Locate the cell with the specified text and output its [x, y] center coordinate. 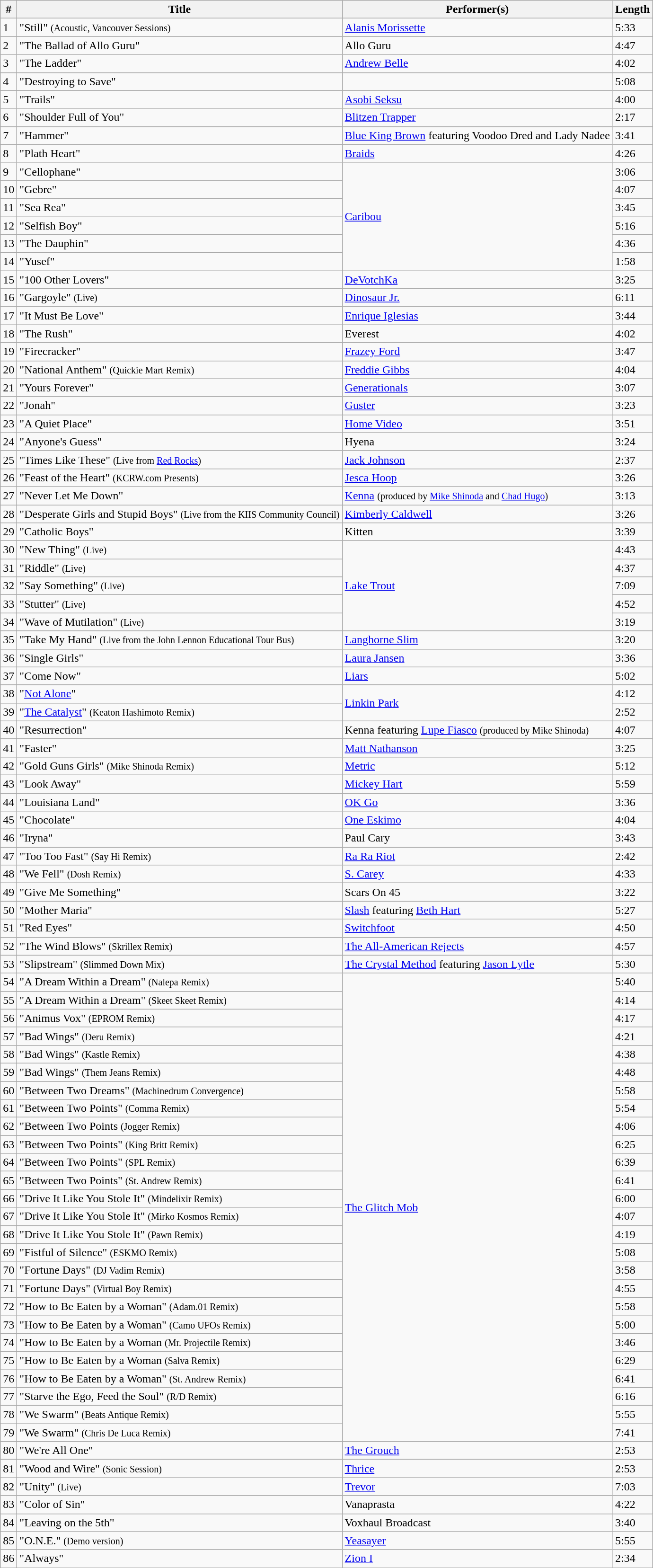
"We Swarm" (Beats Antique Remix) [180, 1415]
3:46 [632, 1342]
4:12 [632, 694]
76 [9, 1379]
6:29 [632, 1360]
57 [9, 1036]
"Between Two Points" (SPL Remix) [180, 1162]
4:21 [632, 1036]
"Jonah" [180, 406]
4:22 [632, 1505]
"It Must Be Love" [180, 316]
Scars On 45 [477, 892]
"Gargoyle" (Live) [180, 298]
Generationals [477, 388]
"Fistful of Silence" (ESKMO Remix) [180, 1252]
Kenna featuring Lupe Fiasco (produced by Mike Shinoda) [477, 730]
Asobi Seksu [477, 99]
Allo Guru [477, 45]
7:09 [632, 586]
5:02 [632, 676]
Ra Ra Riot [477, 856]
22 [9, 406]
5:40 [632, 982]
Metric [477, 766]
2 [9, 45]
41 [9, 748]
64 [9, 1162]
"National Anthem" (Quickie Mart Remix) [180, 370]
"How to Be Eaten by a Woman" (Adam.01 Remix) [180, 1306]
81 [9, 1469]
"Starve the Ego, Feed the Soul" (R/D Remix) [180, 1397]
3:47 [632, 352]
72 [9, 1306]
10 [9, 189]
Everest [477, 334]
Matt Nathanson [477, 748]
"Drive It Like You Stole It" (Mindelixir Remix) [180, 1198]
Hyena [477, 442]
Laura Jansen [477, 658]
45 [9, 820]
"Take My Hand" (Live from the John Lennon Educational Tour Bus) [180, 640]
13 [9, 244]
"Too Too Fast" (Say Hi Remix) [180, 856]
3:20 [632, 640]
15 [9, 280]
"Yusef" [180, 262]
Switchfoot [477, 928]
Vanaprasta [477, 1505]
4:19 [632, 1234]
5:30 [632, 964]
4:37 [632, 568]
"100 Other Lovers" [180, 280]
17 [9, 316]
Jesca Hoop [477, 478]
Voxhaul Broadcast [477, 1523]
44 [9, 802]
# [9, 9]
50 [9, 910]
71 [9, 1288]
The Crystal Method featuring Jason Lytle [477, 964]
"Destroying to Save" [180, 81]
2:34 [632, 1559]
Mickey Hart [477, 784]
7:03 [632, 1487]
77 [9, 1397]
51 [9, 928]
Title [180, 9]
4:26 [632, 153]
21 [9, 388]
"Unity" (Live) [180, 1487]
"Between Two Dreams" (Machinedrum Convergence) [180, 1090]
3:41 [632, 135]
32 [9, 586]
The All-American Rejects [477, 946]
Kitten [477, 532]
Braids [477, 153]
Liars [477, 676]
80 [9, 1451]
69 [9, 1252]
"Chocolate" [180, 820]
"Hammer" [180, 135]
"Drive It Like You Stole It" (Pawn Remix) [180, 1234]
"Between Two Points" (Comma Remix) [180, 1108]
4:06 [632, 1126]
3:39 [632, 532]
3:43 [632, 838]
"The Catalyst" (Keaton Hashimoto Remix) [180, 712]
"Fortune Days" (Virtual Boy Remix) [180, 1288]
"Resurrection" [180, 730]
27 [9, 496]
Guster [477, 406]
70 [9, 1270]
"The Wind Blows" (Skrillex Remix) [180, 946]
One Eskimo [477, 820]
Home Video [477, 424]
Thrice [477, 1469]
59 [9, 1072]
"Faster" [180, 748]
Yeasayer [477, 1541]
"Leaving on the 5th" [180, 1523]
5:27 [632, 910]
6:39 [632, 1162]
Langhorne Slim [477, 640]
"Still" (Acoustic, Vancouver Sessions) [180, 27]
"A Dream Within a Dream" (Nalepa Remix) [180, 982]
"Yours Forever" [180, 388]
"Desperate Girls and Stupid Boys" (Live from the KIIS Community Council) [180, 514]
66 [9, 1198]
"The Ladder" [180, 63]
6:16 [632, 1397]
3:23 [632, 406]
"Drive It Like You Stole It" (Mirko Kosmos Remix) [180, 1216]
7:41 [632, 1433]
"We Fell" (Dosh Remix) [180, 874]
52 [9, 946]
1:58 [632, 262]
73 [9, 1324]
"How to Be Eaten by a Woman (Salva Remix) [180, 1360]
"We Swarm" (Chris De Luca Remix) [180, 1433]
2:42 [632, 856]
Jack Johnson [477, 460]
23 [9, 424]
Frazey Ford [477, 352]
3:51 [632, 424]
62 [9, 1126]
3:40 [632, 1523]
56 [9, 1018]
4:57 [632, 946]
86 [9, 1559]
46 [9, 838]
"Between Two Points (Jogger Remix) [180, 1126]
The Grouch [477, 1451]
"A Quiet Place" [180, 424]
"Cellophane" [180, 171]
"We're All One" [180, 1451]
3:13 [632, 496]
43 [9, 784]
"Single Girls" [180, 658]
"Louisiana Land" [180, 802]
"Iryna" [180, 838]
"Wood and Wire" (Sonic Session) [180, 1469]
40 [9, 730]
63 [9, 1144]
DeVotchKa [477, 280]
38 [9, 694]
35 [9, 640]
"Say Something" (Live) [180, 586]
Freddie Gibbs [477, 370]
4:14 [632, 1000]
6:11 [632, 298]
5:12 [632, 766]
36 [9, 658]
Dinosaur Jr. [477, 298]
4:36 [632, 244]
Alanis Morissette [477, 27]
Andrew Belle [477, 63]
Kimberly Caldwell [477, 514]
"Firecracker" [180, 352]
68 [9, 1234]
60 [9, 1090]
47 [9, 856]
20 [9, 370]
"Trails" [180, 99]
55 [9, 1000]
30 [9, 550]
Performer(s) [477, 9]
4:52 [632, 604]
The Glitch Mob [477, 1207]
19 [9, 352]
"Plath Heart" [180, 153]
"Gold Guns Girls" (Mike Shinoda Remix) [180, 766]
3:06 [632, 171]
"Bad Wings" (Deru Remix) [180, 1036]
"Color of Sin" [180, 1505]
3 [9, 63]
"Look Away" [180, 784]
14 [9, 262]
"The Rush" [180, 334]
Lake Trout [477, 586]
Blue King Brown featuring Voodoo Dred and Lady Nadee [477, 135]
"Stutter" (Live) [180, 604]
"How to Be Eaten by a Woman" (St. Andrew Remix) [180, 1379]
5:59 [632, 784]
1 [9, 27]
5:54 [632, 1108]
"Riddle" (Live) [180, 568]
"Anyone's Guess" [180, 442]
"Between Two Points" (St. Andrew Remix) [180, 1180]
75 [9, 1360]
18 [9, 334]
74 [9, 1342]
48 [9, 874]
"Feast of the Heart" (KCRW.com Presents) [180, 478]
58 [9, 1054]
Paul Cary [477, 838]
Slash featuring Beth Hart [477, 910]
65 [9, 1180]
33 [9, 604]
3:19 [632, 622]
"Animus Vox" (EPROM Remix) [180, 1018]
29 [9, 532]
Enrique Iglesias [477, 316]
"Never Let Me Down" [180, 496]
2:37 [632, 460]
9 [9, 171]
Linkin Park [477, 703]
"Come Now" [180, 676]
"Mother Maria" [180, 910]
3:24 [632, 442]
3:44 [632, 316]
Zion I [477, 1559]
"Red Eyes" [180, 928]
5 [9, 99]
4:17 [632, 1018]
53 [9, 964]
6:00 [632, 1198]
42 [9, 766]
3:58 [632, 1270]
"Wave of Mutilation" (Live) [180, 622]
Kenna (produced by Mike Shinoda and Chad Hugo) [477, 496]
"Not Alone" [180, 694]
"Bad Wings" (Them Jeans Remix) [180, 1072]
"Between Two Points" (King Britt Remix) [180, 1144]
4:47 [632, 45]
"How to Be Eaten by a Woman" (Camo UFOs Remix) [180, 1324]
"How to Be Eaten by a Woman (Mr. Projectile Remix) [180, 1342]
67 [9, 1216]
31 [9, 568]
4:33 [632, 874]
Caribou [477, 216]
11 [9, 207]
61 [9, 1108]
28 [9, 514]
25 [9, 460]
34 [9, 622]
24 [9, 442]
4:38 [632, 1054]
2:17 [632, 117]
5:00 [632, 1324]
"O.N.E." (Demo version) [180, 1541]
"The Dauphin" [180, 244]
5:16 [632, 226]
S. Carey [477, 874]
Blitzen Trapper [477, 117]
84 [9, 1523]
"A Dream Within a Dream" (Skeet Skeet Remix) [180, 1000]
Trevor [477, 1487]
5:33 [632, 27]
6:25 [632, 1144]
79 [9, 1433]
Length [632, 9]
39 [9, 712]
82 [9, 1487]
2:52 [632, 712]
"Shoulder Full of You" [180, 117]
26 [9, 478]
8 [9, 153]
"Slipstream" (Slimmed Down Mix) [180, 964]
85 [9, 1541]
"Times Like These" (Live from Red Rocks) [180, 460]
"Give Me Something" [180, 892]
3:22 [632, 892]
OK Go [477, 802]
4:48 [632, 1072]
7 [9, 135]
49 [9, 892]
"The Ballad of Allo Guru" [180, 45]
3:45 [632, 207]
4:43 [632, 550]
78 [9, 1415]
"Fortune Days" (DJ Vadim Remix) [180, 1270]
"New Thing" (Live) [180, 550]
54 [9, 982]
"Always" [180, 1559]
4:50 [632, 928]
"Gebre" [180, 189]
4 [9, 81]
6 [9, 117]
3:07 [632, 388]
83 [9, 1505]
37 [9, 676]
"Sea Rea" [180, 207]
"Selfish Boy" [180, 226]
4:55 [632, 1288]
"Bad Wings" (Kastle Remix) [180, 1054]
16 [9, 298]
4:00 [632, 99]
"Catholic Boys" [180, 532]
12 [9, 226]
